Pinpoint the cell where the given text exists, returning its (x, y) midpoint coordinate. 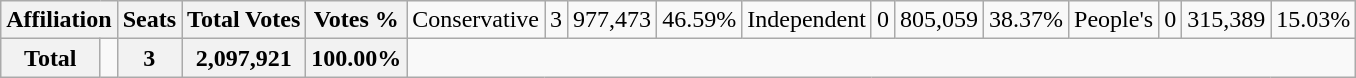
Total (50, 58)
Seats (149, 20)
Total Votes (244, 20)
977,473 (612, 20)
38.37% (1026, 20)
15.03% (1314, 20)
People's (1114, 20)
Affiliation (59, 20)
Conservative (476, 20)
Votes % (356, 20)
46.59% (700, 20)
100.00% (356, 58)
315,389 (1226, 20)
805,059 (938, 20)
2,097,921 (244, 58)
Independent (807, 20)
